Extract the [x, y] coordinate from the center of the cell holding the provided text.  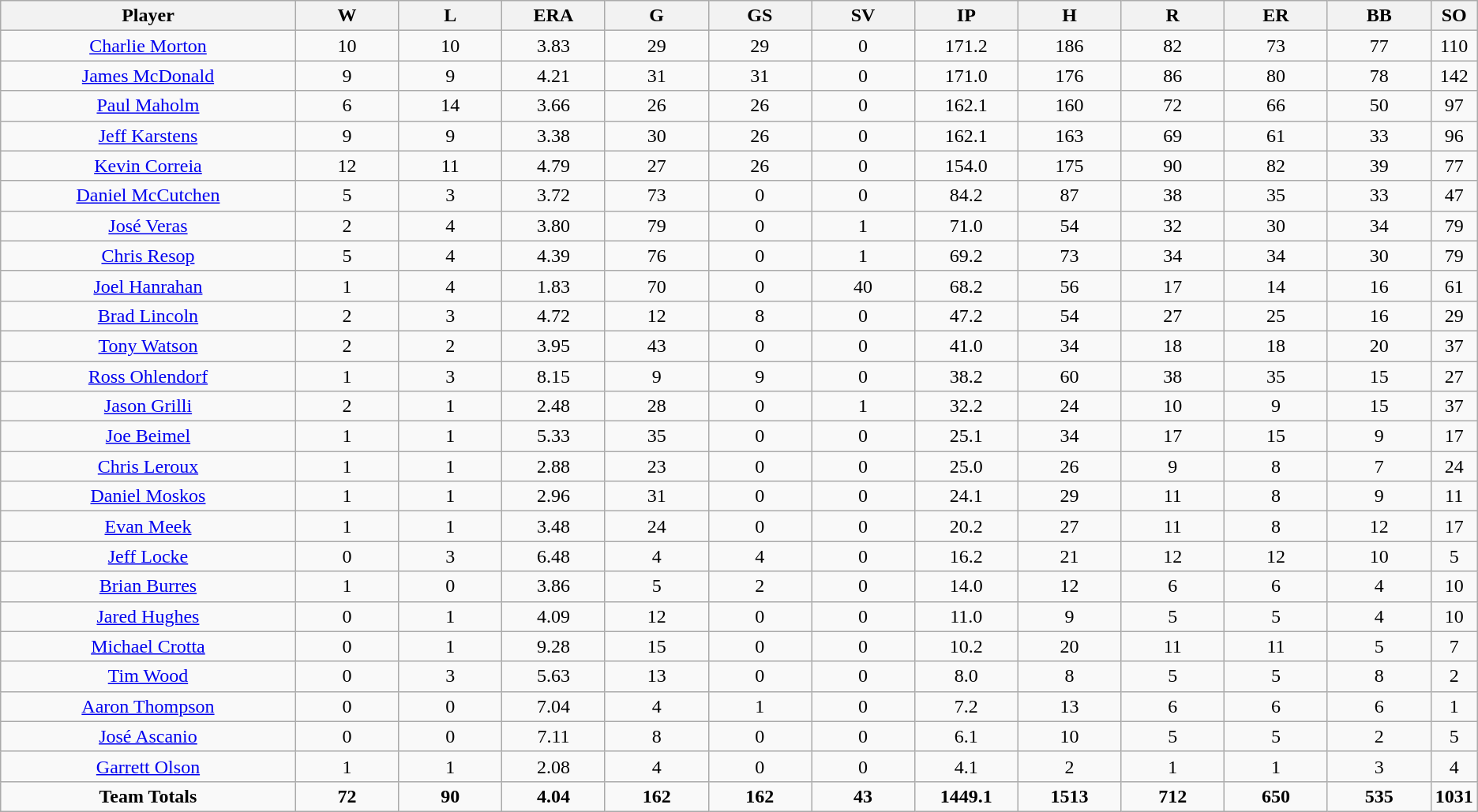
Evan Meek [148, 526]
4.39 [554, 256]
3.80 [554, 226]
96 [1454, 136]
4.79 [554, 166]
38.2 [966, 376]
Jason Grilli [148, 406]
68.2 [966, 286]
3.72 [554, 196]
IP [966, 16]
163 [1069, 136]
ERA [554, 16]
535 [1379, 796]
W [347, 16]
32.2 [966, 406]
175 [1069, 166]
Jeff Karstens [148, 136]
G [657, 16]
1.83 [554, 286]
3.48 [554, 526]
GS [760, 16]
BB [1379, 16]
84.2 [966, 196]
4.21 [554, 76]
Charlie Morton [148, 46]
5.33 [554, 436]
2.48 [554, 406]
25 [1276, 316]
7.2 [966, 706]
47 [1454, 196]
21 [1069, 556]
8.0 [966, 676]
Paul Maholm [148, 106]
16.2 [966, 556]
1031 [1454, 796]
3.38 [554, 136]
Aaron Thompson [148, 706]
7.11 [554, 736]
80 [1276, 76]
2.08 [554, 766]
José Veras [148, 226]
Brian Burres [148, 586]
186 [1069, 46]
171.2 [966, 46]
4.1 [966, 766]
97 [1454, 106]
78 [1379, 76]
2.96 [554, 496]
Jeff Locke [148, 556]
4.72 [554, 316]
Daniel Moskos [148, 496]
10.2 [966, 646]
41.0 [966, 346]
7.04 [554, 706]
L [450, 16]
24.1 [966, 496]
32 [1173, 226]
SO [1454, 16]
Chris Leroux [148, 466]
23 [657, 466]
71.0 [966, 226]
6.1 [966, 736]
3.86 [554, 586]
José Ascanio [148, 736]
47.2 [966, 316]
142 [1454, 76]
70 [657, 286]
4.04 [554, 796]
39 [1379, 166]
66 [1276, 106]
1449.1 [966, 796]
4.09 [554, 616]
Jared Hughes [148, 616]
9.28 [554, 646]
Player [148, 16]
87 [1069, 196]
40 [864, 286]
Team Totals [148, 796]
3.83 [554, 46]
Joe Beimel [148, 436]
25.1 [966, 436]
6.48 [554, 556]
11.0 [966, 616]
5.63 [554, 676]
1513 [1069, 796]
76 [657, 256]
Michael Crotta [148, 646]
160 [1069, 106]
Ross Ohlendorf [148, 376]
8.15 [554, 376]
154.0 [966, 166]
Chris Resop [148, 256]
28 [657, 406]
69 [1173, 136]
James McDonald [148, 76]
110 [1454, 46]
60 [1069, 376]
Daniel McCutchen [148, 196]
86 [1173, 76]
Tim Wood [148, 676]
Joel Hanrahan [148, 286]
20.2 [966, 526]
650 [1276, 796]
Brad Lincoln [148, 316]
ER [1276, 16]
171.0 [966, 76]
69.2 [966, 256]
SV [864, 16]
2.88 [554, 466]
50 [1379, 106]
Garrett Olson [148, 766]
14.0 [966, 586]
3.66 [554, 106]
Kevin Correia [148, 166]
712 [1173, 796]
3.95 [554, 346]
H [1069, 16]
56 [1069, 286]
R [1173, 16]
176 [1069, 76]
25.0 [966, 466]
Tony Watson [148, 346]
